Return the (x, y) coordinate for the center point of the cell that contains the specified text.  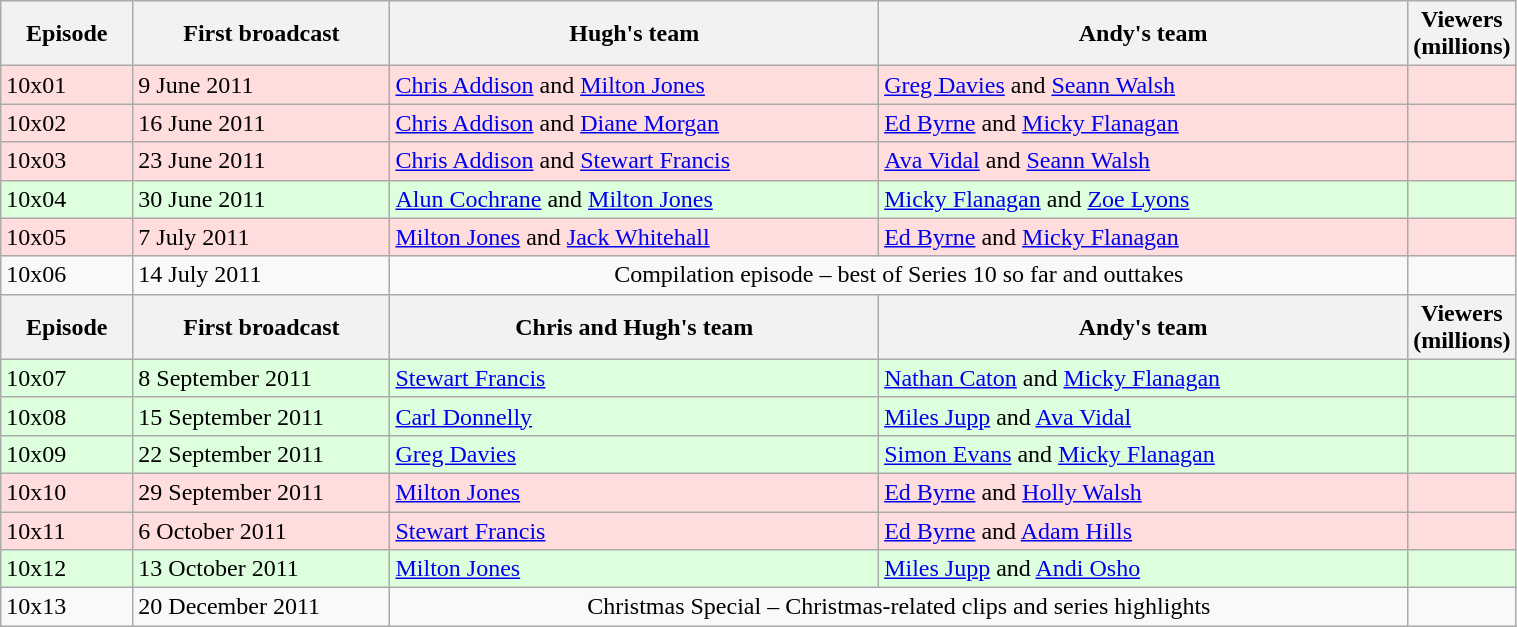
6 October 2011 (262, 531)
Ed Byrne and Adam Hills (1144, 531)
20 December 2011 (262, 607)
23 June 2011 (262, 161)
22 September 2011 (262, 454)
Compilation episode – best of Series 10 so far and outtakes (899, 275)
30 June 2011 (262, 199)
10x07 (67, 378)
10x09 (67, 454)
Carl Donnelly (634, 416)
Ava Vidal and Seann Walsh (1144, 161)
9 June 2011 (262, 85)
Miles Jupp and Andi Osho (1144, 569)
Greg Davies and Seann Walsh (1144, 85)
Chris Addison and Stewart Francis (634, 161)
16 June 2011 (262, 123)
8 September 2011 (262, 378)
7 July 2011 (262, 237)
10x11 (67, 531)
Milton Jones and Jack Whitehall (634, 237)
Christmas Special – Christmas-related clips and series highlights (899, 607)
Chris Addison and Diane Morgan (634, 123)
Ed Byrne and Holly Walsh (1144, 492)
10x02 (67, 123)
Nathan Caton and Micky Flanagan (1144, 378)
10x12 (67, 569)
10x13 (67, 607)
14 July 2011 (262, 275)
10x10 (67, 492)
Miles Jupp and Ava Vidal (1144, 416)
Hugh's team (634, 34)
10x05 (67, 237)
10x06 (67, 275)
10x03 (67, 161)
13 October 2011 (262, 569)
Simon Evans and Micky Flanagan (1144, 454)
29 September 2011 (262, 492)
Chris and Hugh's team (634, 326)
15 September 2011 (262, 416)
10x04 (67, 199)
10x01 (67, 85)
Chris Addison and Milton Jones (634, 85)
Alun Cochrane and Milton Jones (634, 199)
Greg Davies (634, 454)
Micky Flanagan and Zoe Lyons (1144, 199)
10x08 (67, 416)
